Return [X, Y] of the center of cell containing provided text 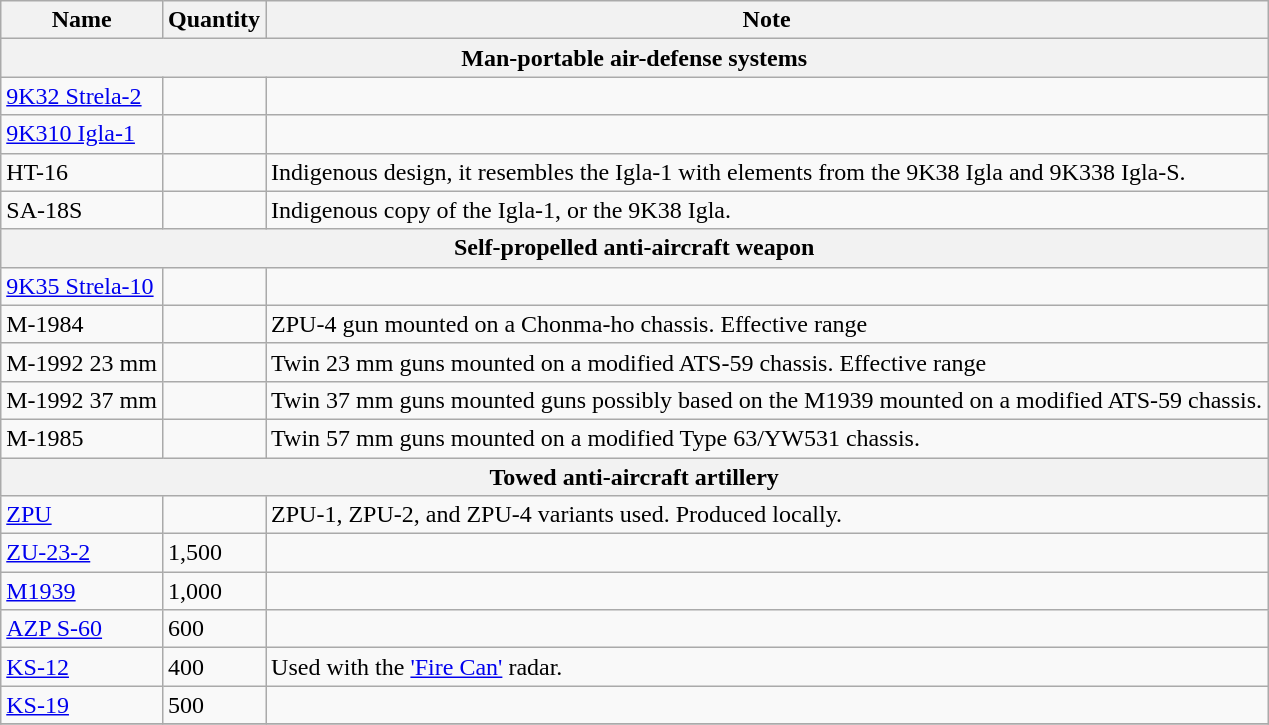
600 [214, 629]
KS-19 [82, 705]
1,500 [214, 553]
ZPU-4 gun mounted on a Chonma-ho chassis. Effective range [767, 324]
M-1985 [82, 438]
Towed anti-aircraft artillery [634, 477]
KS-12 [82, 667]
1,000 [214, 591]
Quantity [214, 20]
Man-portable air-defense systems [634, 58]
ZU-23-2 [82, 553]
SA-18S [82, 210]
9K32 Strela-2 [82, 96]
Self-propelled anti-aircraft weapon [634, 248]
ZPU [82, 515]
Indigenous copy of the Igla-1, or the 9K38 Igla. [767, 210]
Twin 37 mm guns mounted guns possibly based on the M1939 mounted on a modified ATS-59 chassis. [767, 400]
Indigenous design, it resembles the Igla-1 with elements from the 9K38 Igla and 9K338 Igla-S. [767, 172]
Used with the 'Fire Can' radar. [767, 667]
AZP S-60 [82, 629]
ZPU-1, ZPU-2, and ZPU-4 variants used. Produced locally. [767, 515]
HT-16 [82, 172]
9K310 Igla-1 [82, 134]
400 [214, 667]
M-1984 [82, 324]
9K35 Strela-10 [82, 286]
Twin 57 mm guns mounted on a modified Type 63/YW531 chassis. [767, 438]
500 [214, 705]
M-1992 37 mm [82, 400]
M-1992 23 mm [82, 362]
M1939 [82, 591]
Note [767, 20]
Twin 23 mm guns mounted on a modified ATS-59 chassis. Effective range [767, 362]
Name [82, 20]
